Return the (X, Y) coordinate for the center point of the cell that contains the specified text.  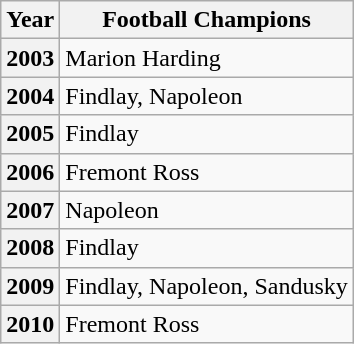
Year (30, 20)
2003 (30, 58)
2006 (30, 172)
Napoleon (206, 210)
Marion Harding (206, 58)
2008 (30, 248)
Findlay, Napoleon, Sandusky (206, 286)
2004 (30, 96)
2005 (30, 134)
Findlay, Napoleon (206, 96)
Football Champions (206, 20)
2007 (30, 210)
2009 (30, 286)
2010 (30, 324)
